Find where the given text appears and provide that cell's center as (x, y) coordinate. 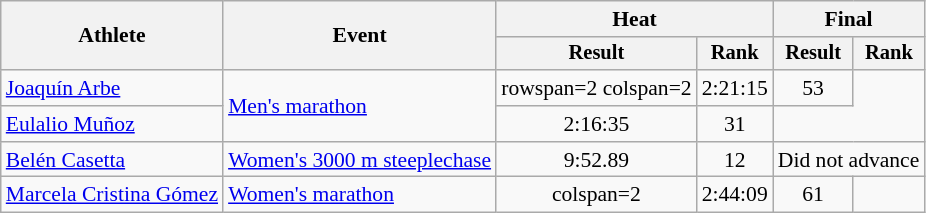
Women's marathon (360, 195)
Women's 3000 m steeplechase (360, 160)
rowspan=2 colspan=2 (596, 88)
Heat (634, 19)
2:16:35 (596, 124)
12 (735, 160)
53 (814, 88)
Athlete (112, 36)
Did not advance (849, 160)
31 (735, 124)
9:52.89 (596, 160)
Final (849, 19)
colspan=2 (596, 195)
Eulalio Muñoz (112, 124)
61 (814, 195)
Men's marathon (360, 106)
2:44:09 (735, 195)
Joaquín Arbe (112, 88)
2:21:15 (735, 88)
Event (360, 36)
Marcela Cristina Gómez (112, 195)
Belén Casetta (112, 160)
